Detect which cell encompasses the target text, then output its [x, y] center coordinate. 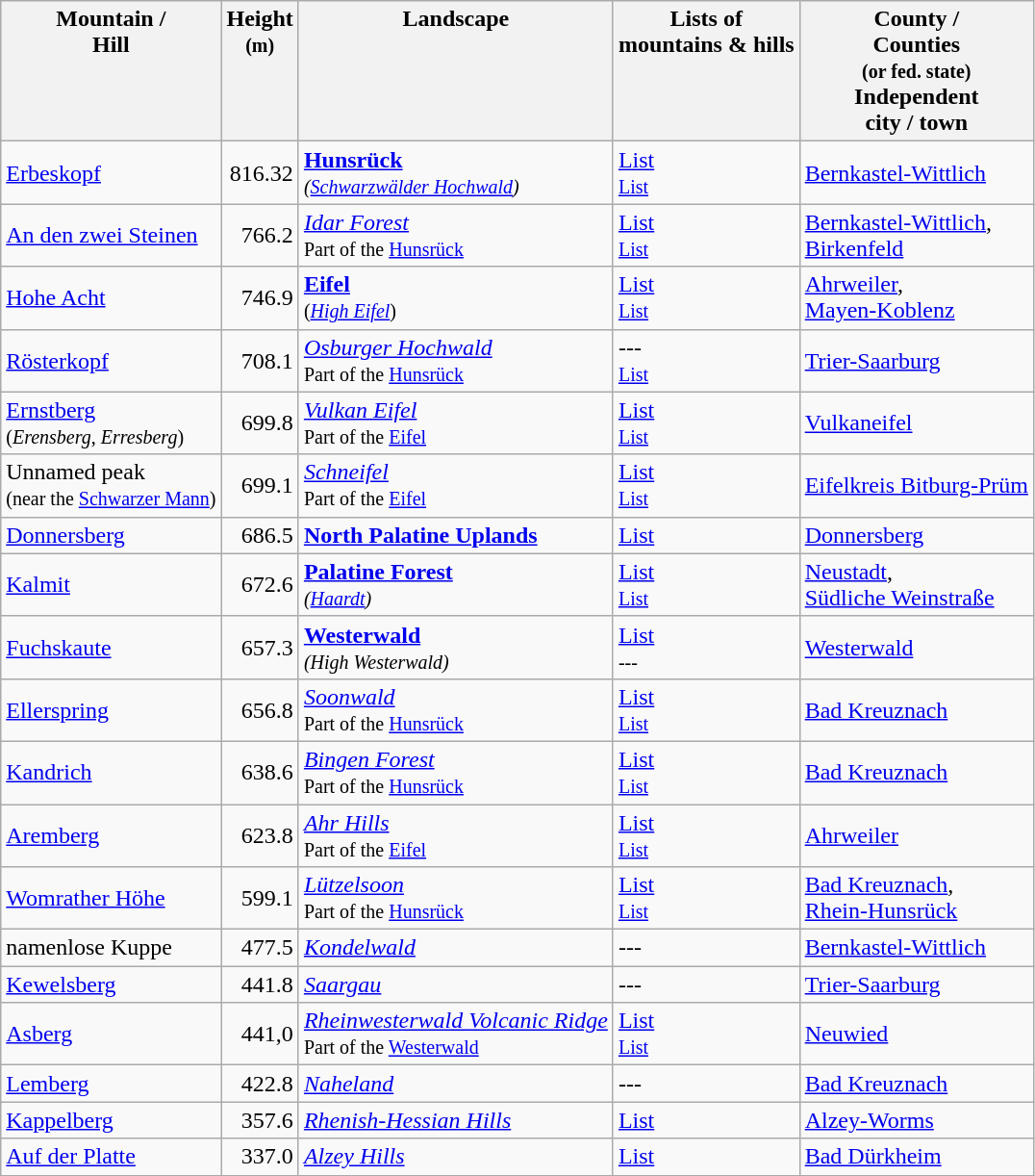
Rheinwesterwald Volcanic RidgePart of the Westerwald [456, 1034]
Kewelsberg [112, 984]
Auf der Platte [112, 1157]
Womrather Höhe [112, 899]
638.6 [260, 772]
337.0 [260, 1157]
Kappelberg [112, 1120]
Bingen ForestPart of the Hunsrück [456, 772]
699.1 [260, 485]
672.6 [260, 585]
Lists ofmountains & hills [706, 71]
Ernstberg(Erensberg, Erresberg) [112, 423]
Bad Dürkheim [916, 1157]
Asberg [112, 1034]
Vulkaneifel [916, 423]
Hunsrück(Schwarzwälder Hochwald) [456, 173]
Hohe Acht [112, 298]
Rhenish-Hessian Hills [456, 1120]
List--- [706, 647]
Kandrich [112, 772]
Bernkastel-Wittlich,Birkenfeld [916, 235]
Neustadt,Südliche Weinstraße [916, 585]
North Palatine Uplands [456, 535]
766.2 [260, 235]
Mountain / Hill [112, 71]
Saargau [456, 984]
An den zwei Steinen [112, 235]
County /Counties (or fed. state)Independentcity / town [916, 71]
357.6 [260, 1120]
816.32 [260, 173]
Idar ForestPart of the Hunsrück [456, 235]
Unnamed peak(near the Schwarzer Mann) [112, 485]
656.8 [260, 710]
SchneifelPart of the Eifel [456, 485]
Westerwald [916, 647]
Ellerspring [112, 710]
Kondelwald [456, 948]
Bad Kreuznach,Rhein-Hunsrück [916, 899]
Eifel(High Eifel) [456, 298]
477.5 [260, 948]
Height(m) [260, 71]
Kalmit [112, 585]
Osburger HochwaldPart of the Hunsrück [456, 360]
Alzey-Worms [916, 1120]
LützelsoonPart of the Hunsrück [456, 899]
Alzey Hills [456, 1157]
Erbeskopf [112, 173]
Aremberg [112, 835]
422.8 [260, 1084]
Fuchskaute [112, 647]
Rösterkopf [112, 360]
Vulkan EifelPart of the Eifel [456, 423]
Westerwald(High Westerwald) [456, 647]
Ahrweiler,Mayen-Koblenz [916, 298]
Palatine Forest(Haardt) [456, 585]
699.8 [260, 423]
441,0 [260, 1034]
657.3 [260, 647]
686.5 [260, 535]
Ahrweiler [916, 835]
Neuwied [916, 1034]
SoonwaldPart of the Hunsrück [456, 710]
Lemberg [112, 1084]
Eifelkreis Bitburg-Prüm [916, 485]
599.1 [260, 899]
441.8 [260, 984]
708.1 [260, 360]
--- List [706, 360]
Naheland [456, 1084]
623.8 [260, 835]
Ahr HillsPart of the Eifel [456, 835]
Landscape [456, 71]
namenlose Kuppe [112, 948]
746.9 [260, 298]
